Locate the cell with the specified text and output its (x, y) center coordinate. 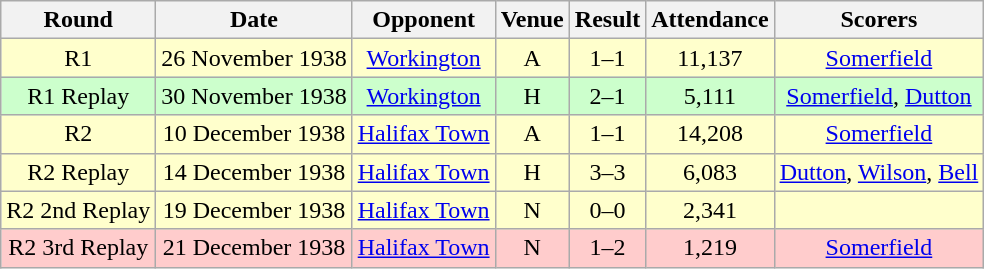
3–3 (607, 172)
19 December 1938 (254, 210)
Dutton, Wilson, Bell (879, 172)
11,137 (710, 58)
6,083 (710, 172)
Date (254, 20)
2–1 (607, 96)
R2 Replay (78, 172)
10 December 1938 (254, 134)
R2 3rd Replay (78, 248)
30 November 1938 (254, 96)
Opponent (424, 20)
1,219 (710, 248)
Round (78, 20)
14,208 (710, 134)
Somerfield, Dutton (879, 96)
Result (607, 20)
1–2 (607, 248)
Venue (532, 20)
0–0 (607, 210)
2,341 (710, 210)
R1 Replay (78, 96)
14 December 1938 (254, 172)
R1 (78, 58)
Attendance (710, 20)
21 December 1938 (254, 248)
26 November 1938 (254, 58)
R2 (78, 134)
Scorers (879, 20)
R2 2nd Replay (78, 210)
5,111 (710, 96)
